Determine the [X, Y] coordinate at the center of the cell enclosing the given text.  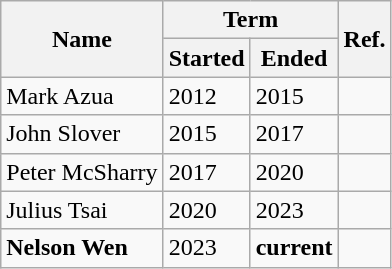
2012 [206, 96]
current [294, 248]
Started [206, 58]
Term [250, 20]
John Slover [82, 134]
Peter McSharry [82, 172]
Nelson Wen [82, 248]
Julius Tsai [82, 210]
Ended [294, 58]
Name [82, 39]
Mark Azua [82, 96]
Ref. [364, 39]
